Return the (x, y) coordinate for the center point of the cell that contains the specified text.  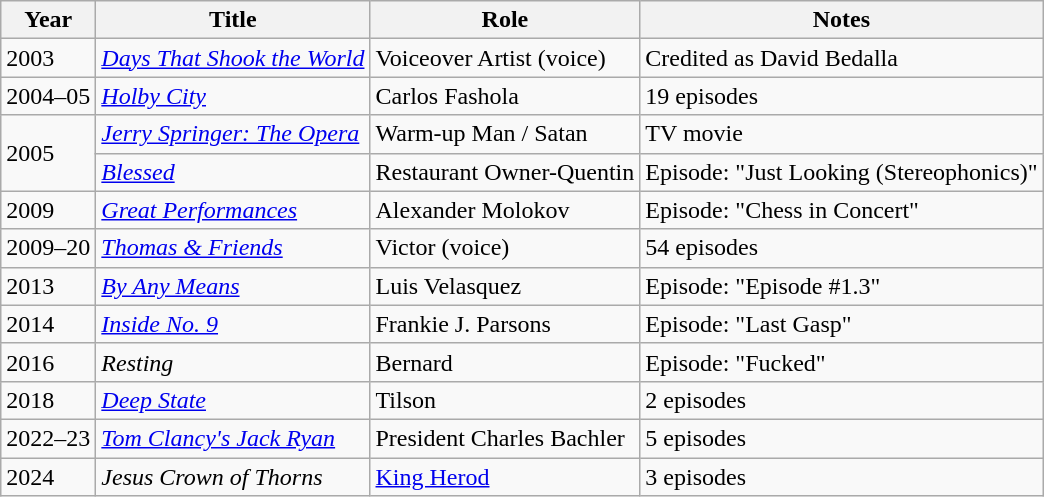
5 episodes (842, 438)
2024 (48, 477)
Carlos Fashola (505, 96)
Episode: "Just Looking (Stereophonics)" (842, 172)
2014 (48, 324)
Episode: "Episode #1.3" (842, 286)
Frankie J. Parsons (505, 324)
Tilson (505, 400)
2013 (48, 286)
Jesus Crown of Thorns (233, 477)
President Charles Bachler (505, 438)
2 episodes (842, 400)
Warm-up Man / Satan (505, 134)
Episode: "Fucked" (842, 362)
Episode: "Last Gasp" (842, 324)
Notes (842, 20)
3 episodes (842, 477)
Alexander Molokov (505, 210)
Role (505, 20)
2004–05 (48, 96)
Episode: "Chess in Concert" (842, 210)
2018 (48, 400)
Year (48, 20)
Days That Shook the World (233, 58)
Great Performances (233, 210)
Deep State (233, 400)
2009 (48, 210)
2005 (48, 153)
Restaurant Owner-Quentin (505, 172)
Victor (voice) (505, 248)
Thomas & Friends (233, 248)
54 episodes (842, 248)
By Any Means (233, 286)
2009–20 (48, 248)
Voiceover Artist (voice) (505, 58)
Luis Velasquez (505, 286)
Resting (233, 362)
Jerry Springer: The Opera (233, 134)
19 episodes (842, 96)
Holby City (233, 96)
2022–23 (48, 438)
Credited as David Bedalla (842, 58)
King Herod (505, 477)
Title (233, 20)
TV movie (842, 134)
2003 (48, 58)
Tom Clancy's Jack Ryan (233, 438)
2016 (48, 362)
Blessed (233, 172)
Inside No. 9 (233, 324)
Bernard (505, 362)
